Identify which cell holds the provided text, then report its (x, y) central coordinate. 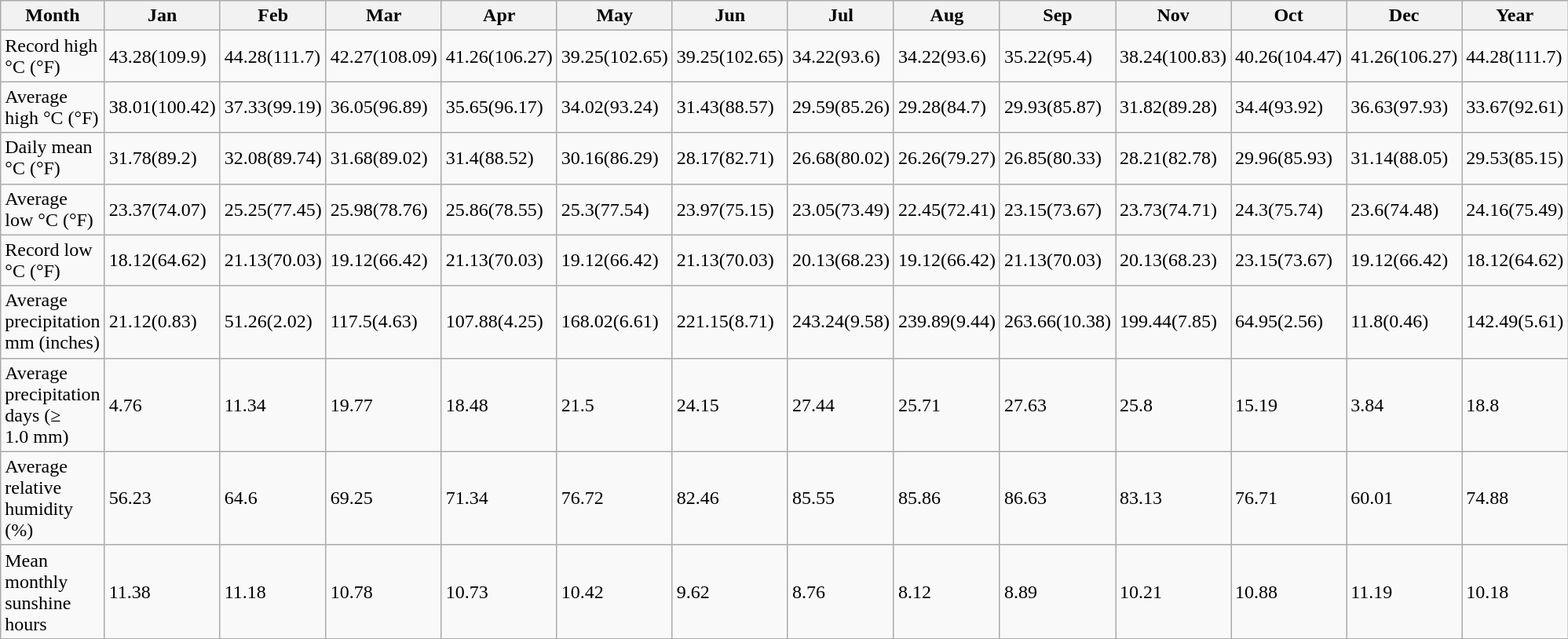
168.02(6.61) (614, 322)
10.88 (1289, 592)
18.48 (499, 405)
82.46 (730, 498)
29.93(85.87) (1057, 107)
3.84 (1404, 405)
31.4(88.52) (499, 159)
Mar (383, 16)
243.24(9.58) (840, 322)
23.97(75.15) (730, 209)
Month (53, 16)
10.78 (383, 592)
263.66(10.38) (1057, 322)
36.05(96.89) (383, 107)
Record low °C (°F) (53, 261)
71.34 (499, 498)
Jul (840, 16)
74.88 (1515, 498)
Record high °C (°F) (53, 57)
10.73 (499, 592)
10.21 (1173, 592)
117.5(4.63) (383, 322)
27.63 (1057, 405)
11.8(0.46) (1404, 322)
64.6 (273, 498)
8.76 (840, 592)
76.71 (1289, 498)
42.27(108.09) (383, 57)
15.19 (1289, 405)
43.28(109.9) (162, 57)
64.95(2.56) (1289, 322)
10.18 (1515, 592)
Mean monthly sunshine hours (53, 592)
239.89(9.44) (947, 322)
21.5 (614, 405)
Jan (162, 16)
142.49(5.61) (1515, 322)
4.76 (162, 405)
85.55 (840, 498)
85.86 (947, 498)
26.85(80.33) (1057, 159)
24.3(75.74) (1289, 209)
Nov (1173, 16)
30.16(86.29) (614, 159)
31.68(89.02) (383, 159)
25.25(77.45) (273, 209)
Apr (499, 16)
Aug (947, 16)
25.86(78.55) (499, 209)
19.77 (383, 405)
11.19 (1404, 592)
40.26(104.47) (1289, 57)
36.63(97.93) (1404, 107)
Sep (1057, 16)
9.62 (730, 592)
76.72 (614, 498)
Oct (1289, 16)
Average precipitation mm (inches) (53, 322)
31.43(88.57) (730, 107)
8.89 (1057, 592)
Year (1515, 16)
38.01(100.42) (162, 107)
29.96(85.93) (1289, 159)
Dec (1404, 16)
86.63 (1057, 498)
38.24(100.83) (1173, 57)
8.12 (947, 592)
28.21(82.78) (1173, 159)
23.05(73.49) (840, 209)
18.8 (1515, 405)
199.44(7.85) (1173, 322)
29.53(85.15) (1515, 159)
Average high °C (°F) (53, 107)
28.17(82.71) (730, 159)
83.13 (1173, 498)
33.67(92.61) (1515, 107)
25.3(77.54) (614, 209)
26.68(80.02) (840, 159)
34.4(93.92) (1289, 107)
23.6(74.48) (1404, 209)
26.26(79.27) (947, 159)
37.33(99.19) (273, 107)
Average low °C (°F) (53, 209)
Daily mean °C (°F) (53, 159)
69.25 (383, 498)
21.12(0.83) (162, 322)
24.16(75.49) (1515, 209)
Feb (273, 16)
Jun (730, 16)
56.23 (162, 498)
32.08(89.74) (273, 159)
29.59(85.26) (840, 107)
60.01 (1404, 498)
35.22(95.4) (1057, 57)
22.45(72.41) (947, 209)
11.34 (273, 405)
24.15 (730, 405)
May (614, 16)
31.14(88.05) (1404, 159)
29.28(84.7) (947, 107)
23.73(74.71) (1173, 209)
11.38 (162, 592)
25.71 (947, 405)
25.98(78.76) (383, 209)
23.37(74.07) (162, 209)
11.18 (273, 592)
Average relative humidity (%) (53, 498)
221.15(8.71) (730, 322)
31.82(89.28) (1173, 107)
107.88(4.25) (499, 322)
34.02(93.24) (614, 107)
25.8 (1173, 405)
51.26(2.02) (273, 322)
27.44 (840, 405)
Average precipitation days (≥ 1.0 mm) (53, 405)
10.42 (614, 592)
35.65(96.17) (499, 107)
31.78(89.2) (162, 159)
